From the cell containing the given text, extract its center point as (x, y) coordinate. 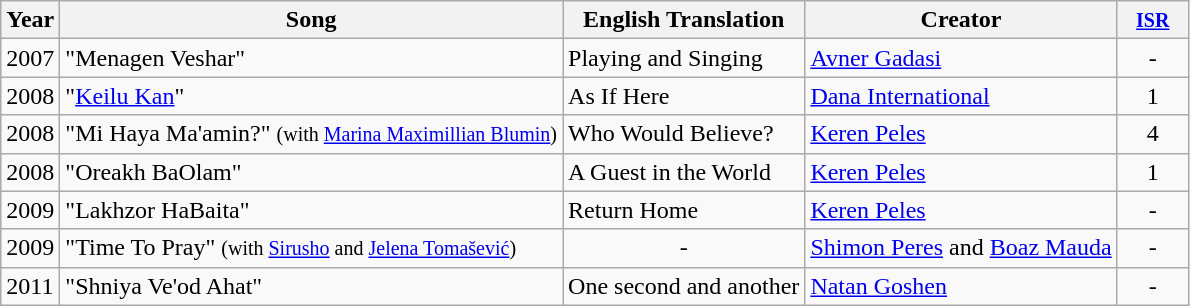
"Menagen Veshar" (312, 58)
2007 (30, 58)
"Oreakh BaOlam" (312, 172)
4 (1152, 134)
Return Home (684, 210)
"Lakhzor HaBaita" (312, 210)
Who Would Believe? (684, 134)
Year (30, 20)
As If Here (684, 96)
Shimon Peres and Boaz Mauda (961, 248)
Playing and Singing (684, 58)
Creator (961, 20)
A Guest in the World (684, 172)
Song (312, 20)
One second and another (684, 286)
"Shniya Ve'od Ahat" (312, 286)
2011 (30, 286)
"Time To Pray" (with Sirusho and Jelena Tomašević) (312, 248)
Natan Goshen (961, 286)
ISR (1152, 20)
English Translation (684, 20)
Avner Gadasi (961, 58)
Dana International (961, 96)
"Keilu Kan" (312, 96)
"Mi Haya Ma'amin?" (with Marina Maximillian Blumin) (312, 134)
